Output the (x, y) coordinate of the center of the cell containing the given text.  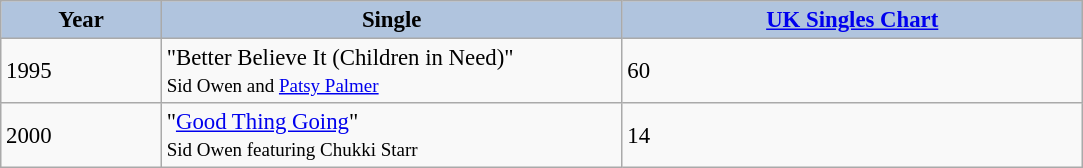
"Good Thing Going" Sid Owen featuring Chukki Starr (392, 136)
"Better Believe It (Children in Need)" Sid Owen and Patsy Palmer (392, 72)
2000 (82, 136)
1995 (82, 72)
Year (82, 20)
60 (852, 72)
14 (852, 136)
Single (392, 20)
UK Singles Chart (852, 20)
